Find where the given text appears and provide that cell's center as (x, y) coordinate. 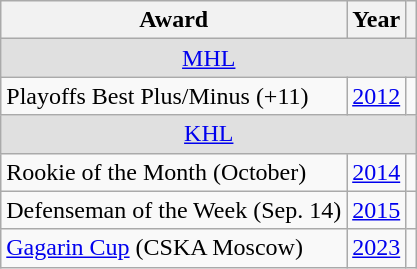
2012 (376, 96)
Year (376, 20)
KHL (209, 134)
Award (174, 20)
2014 (376, 172)
Playoffs Best Plus/Minus (+11) (174, 96)
Rookie of the Month (October) (174, 172)
MHL (209, 58)
Defenseman of the Week (Sep. 14) (174, 210)
2023 (376, 248)
2015 (376, 210)
Gagarin Cup (CSKA Moscow) (174, 248)
